For the text-containing cell, return its midpoint in (x, y) coordinate format. 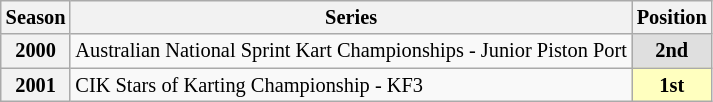
Australian National Sprint Kart Championships - Junior Piston Port (350, 51)
Season (36, 17)
Series (350, 17)
2001 (36, 85)
1st (672, 85)
2000 (36, 51)
2nd (672, 51)
Position (672, 17)
CIK Stars of Karting Championship - KF3 (350, 85)
